Pinpoint the cell where the given text exists, returning its (X, Y) midpoint coordinate. 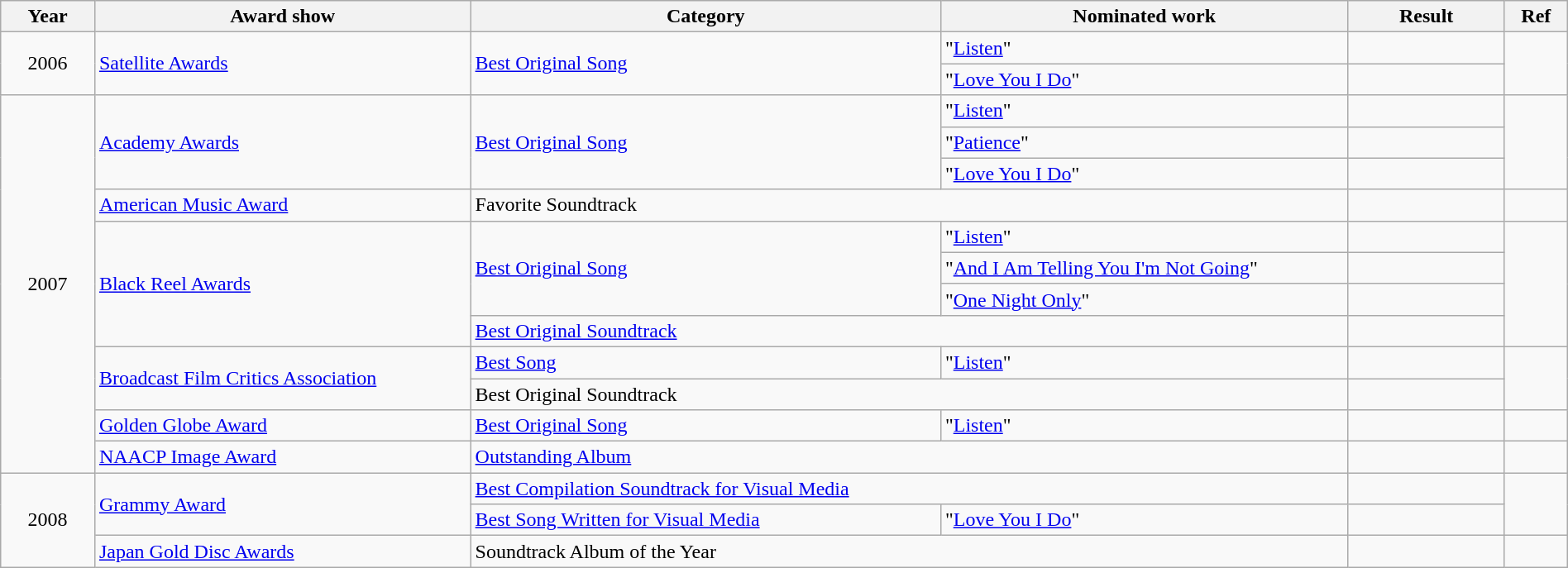
Best Song (705, 362)
Grammy Award (283, 504)
Best Compilation Soundtrack for Visual Media (910, 489)
Outstanding Album (910, 457)
Best Song Written for Visual Media (705, 520)
Golden Globe Award (283, 426)
Broadcast Film Critics Association (283, 378)
Satellite Awards (283, 64)
"Patience" (1145, 142)
Result (1426, 17)
Japan Gold Disc Awards (283, 551)
2006 (48, 64)
"One Night Only" (1145, 299)
2007 (48, 284)
American Music Award (283, 205)
Soundtrack Album of the Year (910, 551)
Black Reel Awards (283, 284)
Award show (283, 17)
Academy Awards (283, 142)
Nominated work (1145, 17)
Category (705, 17)
Year (48, 17)
Favorite Soundtrack (910, 205)
NAACP Image Award (283, 457)
2008 (48, 520)
Ref (1536, 17)
"And I Am Telling You I'm Not Going" (1145, 268)
